Capture the cell that displays the provided text and extract its (x, y) central coordinate. 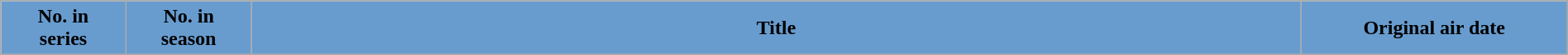
No. inseries (64, 28)
Title (776, 28)
Original air date (1434, 28)
No. inseason (189, 28)
